Pinpoint the cell where the given text exists, returning its (x, y) midpoint coordinate. 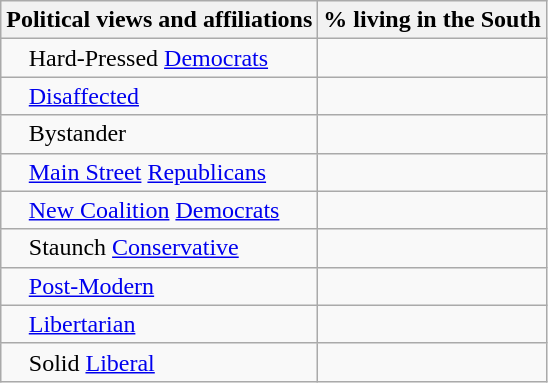
Post-Modern (160, 286)
Solid Liberal (160, 362)
% living in the South (432, 20)
Disaffected (160, 96)
Hard-Pressed Democrats (160, 58)
Main Street Republicans (160, 172)
Libertarian (160, 324)
Bystander (160, 134)
New Coalition Democrats (160, 210)
Staunch Conservative (160, 248)
Political views and affiliations (160, 20)
